Identify which cell holds the provided text, then report its [x, y] central coordinate. 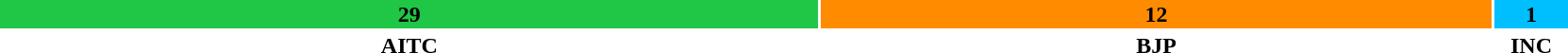
12 [1157, 14]
29 [409, 14]
